For the text-containing cell, return its midpoint in (X, Y) coordinate format. 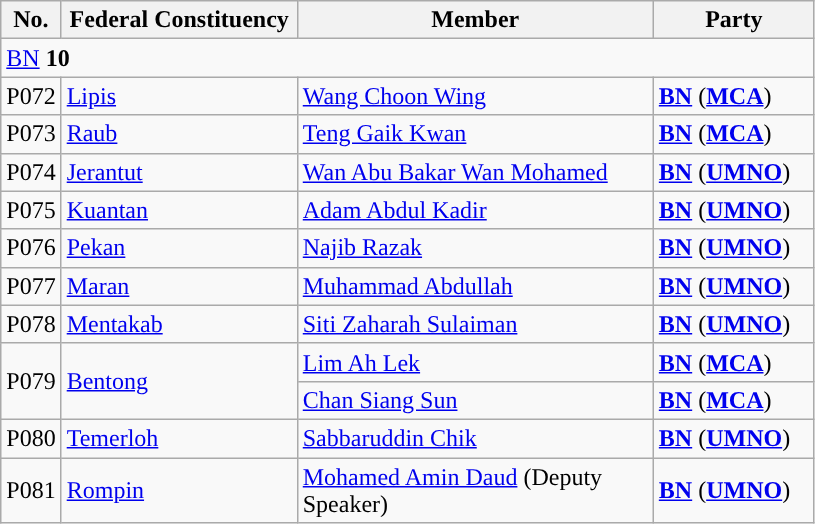
Wan Abu Bakar Wan Mohamed (475, 172)
Mohamed Amin Daud (Deputy Speaker) (475, 490)
P073 (31, 134)
Siti Zaharah Sulaiman (475, 324)
Lipis (179, 96)
Kuantan (179, 210)
Mentakab (179, 324)
Member (475, 20)
BN 10 (408, 58)
Bentong (179, 381)
P075 (31, 210)
Temerloh (179, 438)
Federal Constituency (179, 20)
P076 (31, 248)
P078 (31, 324)
Sabbaruddin Chik (475, 438)
Adam Abdul Kadir (475, 210)
P081 (31, 490)
P074 (31, 172)
Chan Siang Sun (475, 400)
Lim Ah Lek (475, 362)
Teng Gaik Kwan (475, 134)
Muhammad Abdullah (475, 286)
Raub (179, 134)
Maran (179, 286)
Party (734, 20)
Wang Choon Wing (475, 96)
P077 (31, 286)
No. (31, 20)
P079 (31, 381)
P072 (31, 96)
Rompin (179, 490)
Jerantut (179, 172)
P080 (31, 438)
Pekan (179, 248)
Najib Razak (475, 248)
